Locate the cell with the specified text and output its (X, Y) center coordinate. 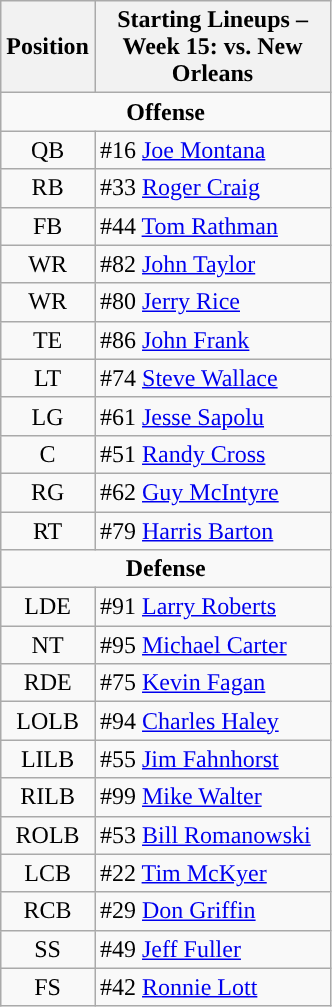
#86 John Frank (212, 340)
#53 Bill Romanowski (212, 835)
#33 Roger Craig (212, 188)
Defense (166, 569)
FS (48, 987)
SS (48, 949)
RDE (48, 683)
RCB (48, 911)
RB (48, 188)
#91 Larry Roberts (212, 607)
#49 Jeff Fuller (212, 949)
LDE (48, 607)
#51 Randy Cross (212, 454)
#79 Harris Barton (212, 531)
LOLB (48, 721)
#94 Charles Haley (212, 721)
#82 John Taylor (212, 264)
#22 Tim McKyer (212, 873)
#61 Jesse Sapolu (212, 416)
Position (48, 47)
NT (48, 645)
#62 Guy McIntyre (212, 492)
QB (48, 150)
#95 Michael Carter (212, 645)
#42 Ronnie Lott (212, 987)
LT (48, 378)
#55 Jim Fahnhorst (212, 759)
LG (48, 416)
Offense (166, 112)
FB (48, 226)
LCB (48, 873)
#75 Kevin Fagan (212, 683)
RILB (48, 797)
#44 Tom Rathman (212, 226)
#29 Don Griffin (212, 911)
TE (48, 340)
RT (48, 531)
#80 Jerry Rice (212, 302)
#74 Steve Wallace (212, 378)
ROLB (48, 835)
RG (48, 492)
LILB (48, 759)
C (48, 454)
#99 Mike Walter (212, 797)
#16 Joe Montana (212, 150)
Starting Lineups – Week 15: vs. New Orleans (212, 47)
